Identify which cell holds the provided text, then report its [x, y] central coordinate. 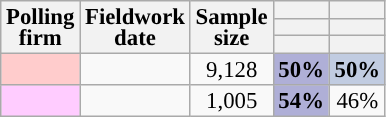
1,005 [232, 101]
Fieldworkdate [136, 28]
Pollingfirm [40, 28]
Samplesize [232, 28]
9,128 [232, 70]
54% [301, 101]
46% [357, 101]
